Scan for the cell matching the given text and deliver its [x, y] coordinate at center. 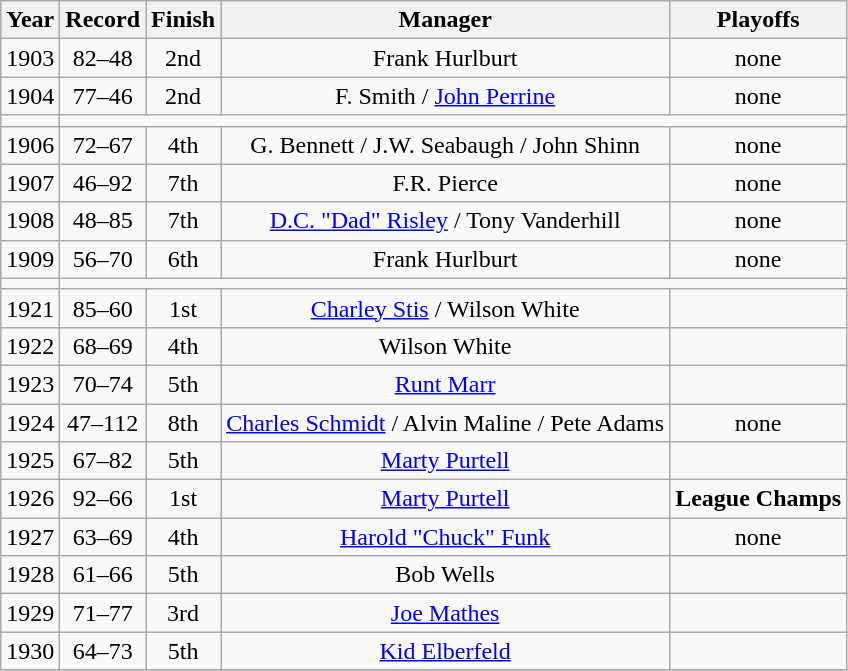
1906 [30, 145]
68–69 [103, 346]
Runt Marr [446, 384]
72–67 [103, 145]
F. Smith / John Perrine [446, 96]
1925 [30, 461]
1923 [30, 384]
Charles Schmidt / Alvin Maline / Pete Adams [446, 423]
63–69 [103, 537]
85–60 [103, 308]
1928 [30, 575]
1908 [30, 221]
1929 [30, 613]
Bob Wells [446, 575]
G. Bennett / J.W. Seabaugh / John Shinn [446, 145]
64–73 [103, 651]
1924 [30, 423]
Harold "Chuck" Funk [446, 537]
46–92 [103, 183]
1927 [30, 537]
Manager [446, 20]
1903 [30, 58]
1907 [30, 183]
Joe Mathes [446, 613]
77–46 [103, 96]
92–66 [103, 499]
1922 [30, 346]
Kid Elberfeld [446, 651]
56–70 [103, 259]
Finish [184, 20]
Wilson White [446, 346]
1930 [30, 651]
61–66 [103, 575]
League Champs [758, 499]
Charley Stis / Wilson White [446, 308]
82–48 [103, 58]
6th [184, 259]
3rd [184, 613]
1926 [30, 499]
Year [30, 20]
67–82 [103, 461]
71–77 [103, 613]
1921 [30, 308]
Playoffs [758, 20]
F.R. Pierce [446, 183]
1904 [30, 96]
48–85 [103, 221]
Record [103, 20]
70–74 [103, 384]
47–112 [103, 423]
8th [184, 423]
1909 [30, 259]
D.C. "Dad" Risley / Tony Vanderhill [446, 221]
